Search for the cell housing the specified text and yield its (X, Y) center coordinate. 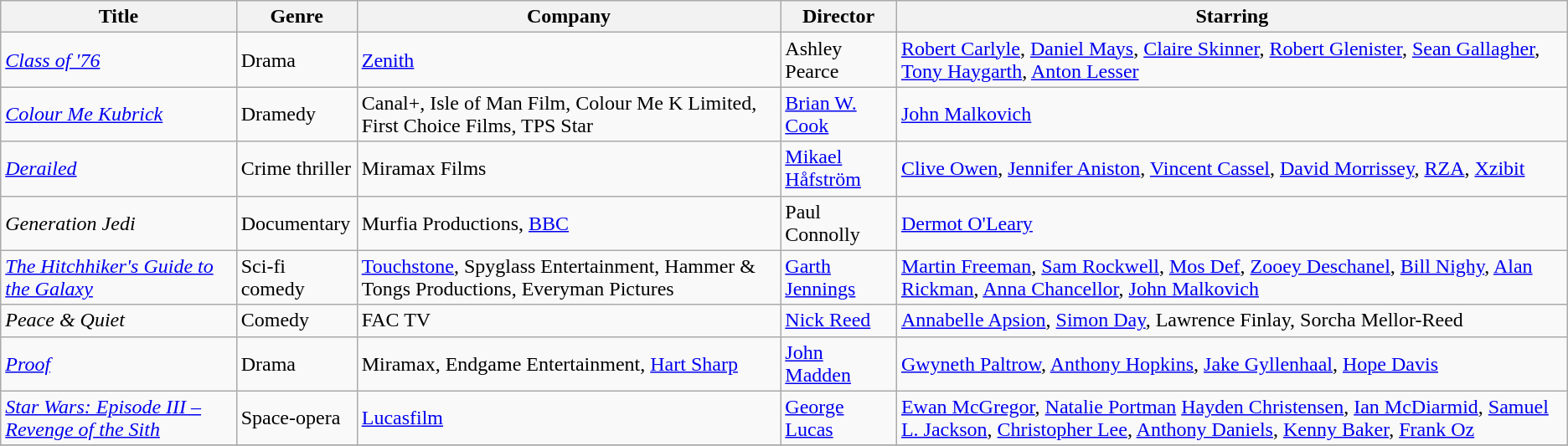
Lucasfilm (569, 418)
Peace & Quiet (119, 320)
Dramedy (297, 114)
Martin Freeman, Sam Rockwell, Mos Def, Zooey Deschanel, Bill Nighy, Alan Rickman, Anna Chancellor, John Malkovich (1231, 278)
Clive Owen, Jennifer Aniston, Vincent Cassel, David Morrissey, RZA, Xzibit (1231, 169)
Derailed (119, 169)
Generation Jedi (119, 223)
Proof (119, 363)
The Hitchhiker's Guide to the Galaxy (119, 278)
John Malkovich (1231, 114)
Space-opera (297, 418)
Nick Reed (839, 320)
Paul Connolly (839, 223)
Sci-fi comedy (297, 278)
FAC TV (569, 320)
Zenith (569, 60)
Colour Me Kubrick (119, 114)
Annabelle Apsion, Simon Day, Lawrence Finlay, Sorcha Mellor-Reed (1231, 320)
Miramax Films (569, 169)
Ashley Pearce (839, 60)
Touchstone, Spyglass Entertainment, Hammer & Tongs Productions, Everyman Pictures (569, 278)
Canal+, Isle of Man Film, Colour Me K Limited, First Choice Films, TPS Star (569, 114)
Director (839, 17)
Ewan McGregor, Natalie Portman Hayden Christensen, Ian McDiarmid, Samuel L. Jackson, Christopher Lee, Anthony Daniels, Kenny Baker, Frank Oz (1231, 418)
Robert Carlyle, Daniel Mays, Claire Skinner, Robert Glenister, Sean Gallagher, Tony Haygarth, Anton Lesser (1231, 60)
Mikael Håfström (839, 169)
Comedy (297, 320)
Gwyneth Paltrow, Anthony Hopkins, Jake Gyllenhaal, Hope Davis (1231, 363)
Company (569, 17)
Starring (1231, 17)
Documentary (297, 223)
Genre (297, 17)
George Lucas (839, 418)
Garth Jennings (839, 278)
Miramax, Endgame Entertainment, Hart Sharp (569, 363)
John Madden (839, 363)
Dermot O'Leary (1231, 223)
Murfia Productions, BBC (569, 223)
Class of '76 (119, 60)
Title (119, 17)
Crime thriller (297, 169)
Brian W. Cook (839, 114)
Star Wars: Episode III – Revenge of the Sith (119, 418)
